Pinpoint the cell where the given text exists, returning its (x, y) midpoint coordinate. 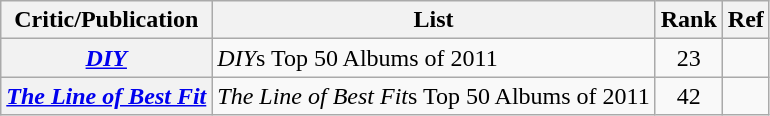
The Line of Best Fits Top 50 Albums of 2011 (434, 96)
42 (688, 96)
DIY (106, 58)
The Line of Best Fit (106, 96)
Ref (746, 20)
List (434, 20)
Rank (688, 20)
Critic/Publication (106, 20)
23 (688, 58)
DIYs Top 50 Albums of 2011 (434, 58)
